Scan for the cell matching the given text and deliver its [x, y] coordinate at center. 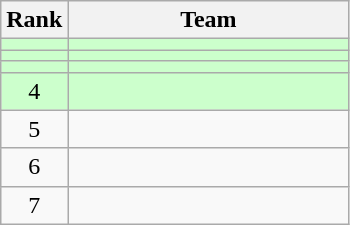
Rank [34, 20]
4 [34, 91]
5 [34, 129]
7 [34, 205]
Team [208, 20]
6 [34, 167]
